For the text-containing cell, return its midpoint in [x, y] coordinate format. 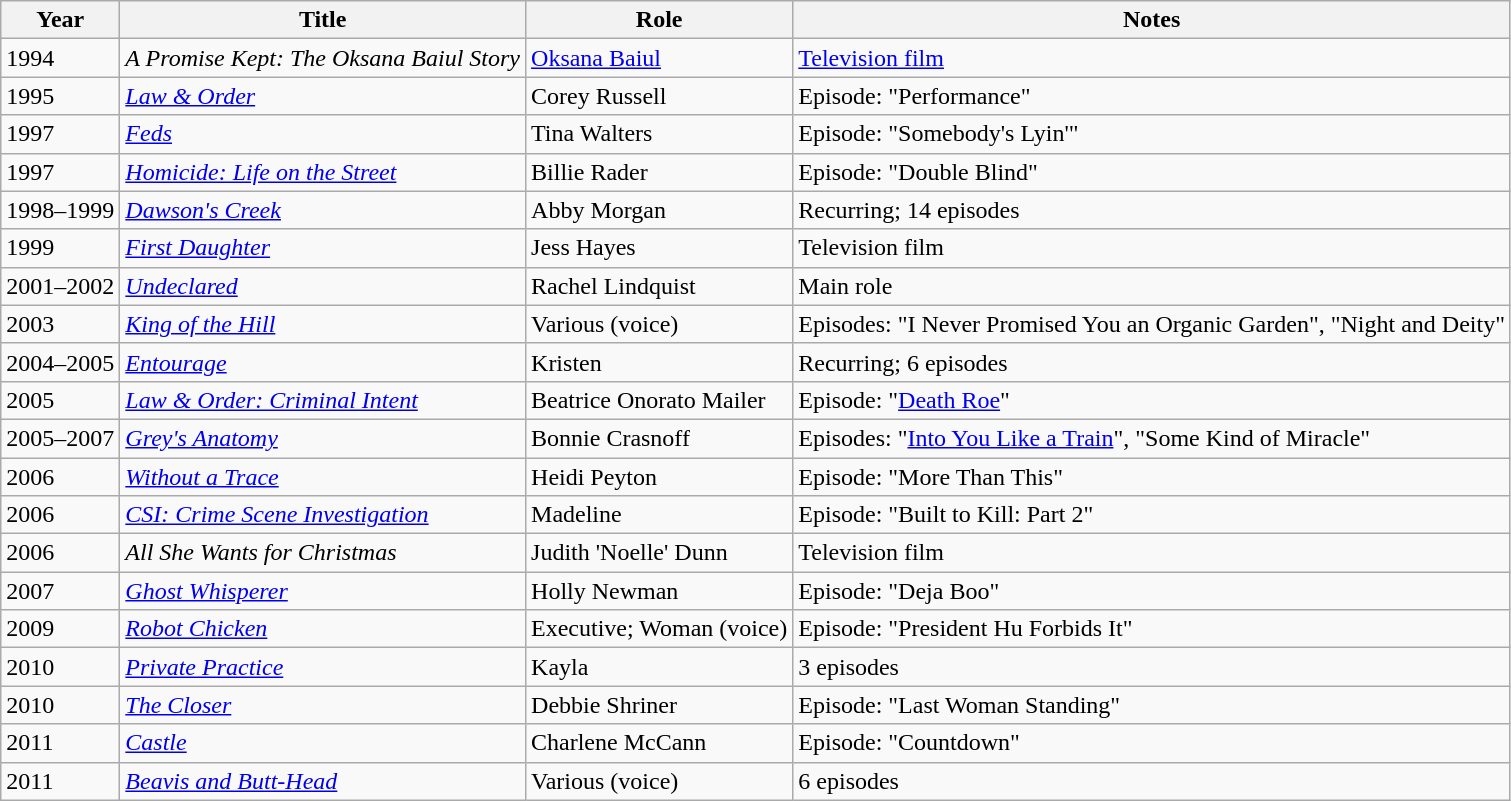
King of the Hill [323, 324]
Role [660, 20]
CSI: Crime Scene Investigation [323, 515]
Robot Chicken [323, 629]
Ghost Whisperer [323, 591]
Recurring; 14 episodes [1152, 210]
Debbie Shriner [660, 705]
Recurring; 6 episodes [1152, 362]
1999 [60, 248]
Title [323, 20]
Undeclared [323, 286]
Episodes: "I Never Promised You an Organic Garden", "Night and Deity" [1152, 324]
Episode: "Double Blind" [1152, 172]
Homicide: Life on the Street [323, 172]
Madeline [660, 515]
Year [60, 20]
Feds [323, 134]
A Promise Kept: The Oksana Baiul Story [323, 58]
Kayla [660, 667]
Executive; Woman (voice) [660, 629]
Episode: "More Than This" [1152, 477]
Episode: "Last Woman Standing" [1152, 705]
1995 [60, 96]
Without a Trace [323, 477]
Heidi Peyton [660, 477]
Main role [1152, 286]
Entourage [323, 362]
Episode: "Performance" [1152, 96]
Notes [1152, 20]
Private Practice [323, 667]
All She Wants for Christmas [323, 553]
Billie Rader [660, 172]
Episode: "Death Roe" [1152, 400]
Episode: "Built to Kill: Part 2" [1152, 515]
Oksana Baiul [660, 58]
2001–2002 [60, 286]
Holly Newman [660, 591]
1998–1999 [60, 210]
Law & Order: Criminal Intent [323, 400]
2009 [60, 629]
Judith 'Noelle' Dunn [660, 553]
Castle [323, 743]
Charlene McCann [660, 743]
First Daughter [323, 248]
2007 [60, 591]
Dawson's Creek [323, 210]
1994 [60, 58]
Kristen [660, 362]
Beavis and Butt-Head [323, 781]
Bonnie Crasnoff [660, 438]
2005–2007 [60, 438]
2003 [60, 324]
2005 [60, 400]
Episode: "Deja Boo" [1152, 591]
Episodes: "Into You Like a Train", "Some Kind of Miracle" [1152, 438]
2004–2005 [60, 362]
Tina Walters [660, 134]
Beatrice Onorato Mailer [660, 400]
Abby Morgan [660, 210]
Corey Russell [660, 96]
Jess Hayes [660, 248]
Episode: "President Hu Forbids It" [1152, 629]
6 episodes [1152, 781]
The Closer [323, 705]
Law & Order [323, 96]
Episode: "Countdown" [1152, 743]
Grey's Anatomy [323, 438]
Rachel Lindquist [660, 286]
Episode: "Somebody's Lyin'" [1152, 134]
3 episodes [1152, 667]
